Return the [X, Y] coordinate for the center point of the cell that contains the specified text.  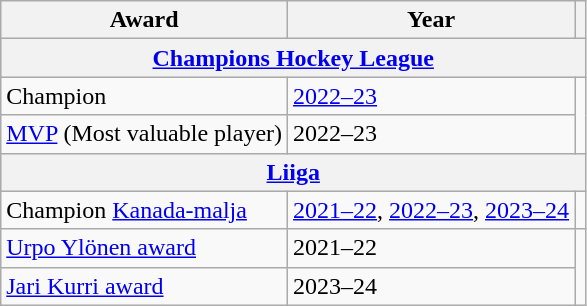
Urpo Ylönen award [144, 248]
Award [144, 20]
Champion [144, 96]
Year [432, 20]
2021–22, 2022–23, 2023–24 [432, 210]
Champion Kanada-malja [144, 210]
Jari Kurri award [144, 286]
MVP (Most valuable player) [144, 134]
2021–22 [432, 248]
2023–24 [432, 286]
Champions Hockey League [294, 58]
Liiga [294, 172]
